Locate the cell with the specified text and output its (x, y) center coordinate. 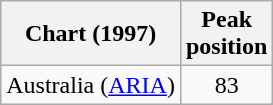
Chart (1997) (91, 34)
Australia (ARIA) (91, 85)
Peakposition (226, 34)
83 (226, 85)
